Pinpoint the cell where the given text exists, returning its (X, Y) midpoint coordinate. 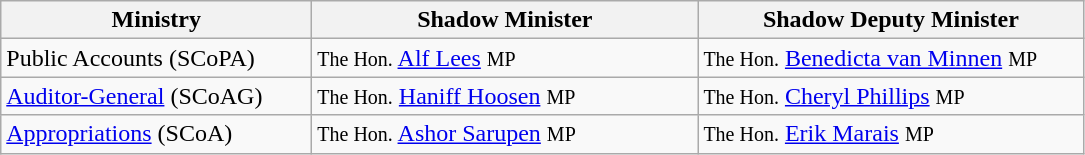
The Hon. Erik Marais MP (891, 134)
Appropriations (SCoA) (156, 134)
The Hon. Haniff Hoosen MP (505, 96)
Auditor-General (SCoAG) (156, 96)
The Hon. Benedicta van Minnen MP (891, 58)
Shadow Deputy Minister (891, 20)
The Hon. Alf Lees MP (505, 58)
Ministry (156, 20)
The Hon. Ashor Sarupen MP (505, 134)
The Hon. Cheryl Phillips MP (891, 96)
Public Accounts (SCoPA) (156, 58)
Shadow Minister (505, 20)
